Identify which cell holds the provided text, then report its (x, y) central coordinate. 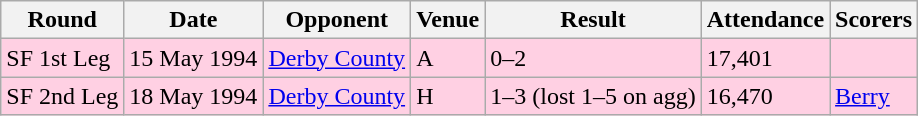
0–2 (593, 58)
1–3 (lost 1–5 on agg) (593, 96)
15 May 1994 (194, 58)
Opponent (337, 20)
18 May 1994 (194, 96)
Round (62, 20)
Scorers (874, 20)
16,470 (765, 96)
Venue (448, 20)
17,401 (765, 58)
SF 1st Leg (62, 58)
H (448, 96)
Result (593, 20)
Attendance (765, 20)
SF 2nd Leg (62, 96)
Date (194, 20)
Berry (874, 96)
A (448, 58)
